Extract the [X, Y] coordinate from the center of the cell holding the provided text.  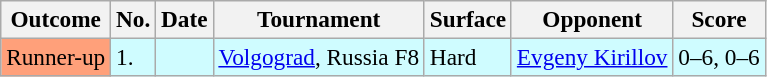
Score [719, 19]
Tournament [318, 19]
1. [134, 57]
Evgeny Kirillov [592, 57]
Volgograd, Russia F8 [318, 57]
Outcome [56, 19]
Runner-up [56, 57]
Hard [468, 57]
Opponent [592, 19]
0–6, 0–6 [719, 57]
Date [184, 19]
Surface [468, 19]
No. [134, 19]
